Detect which cell encompasses the target text, then output its (x, y) center coordinate. 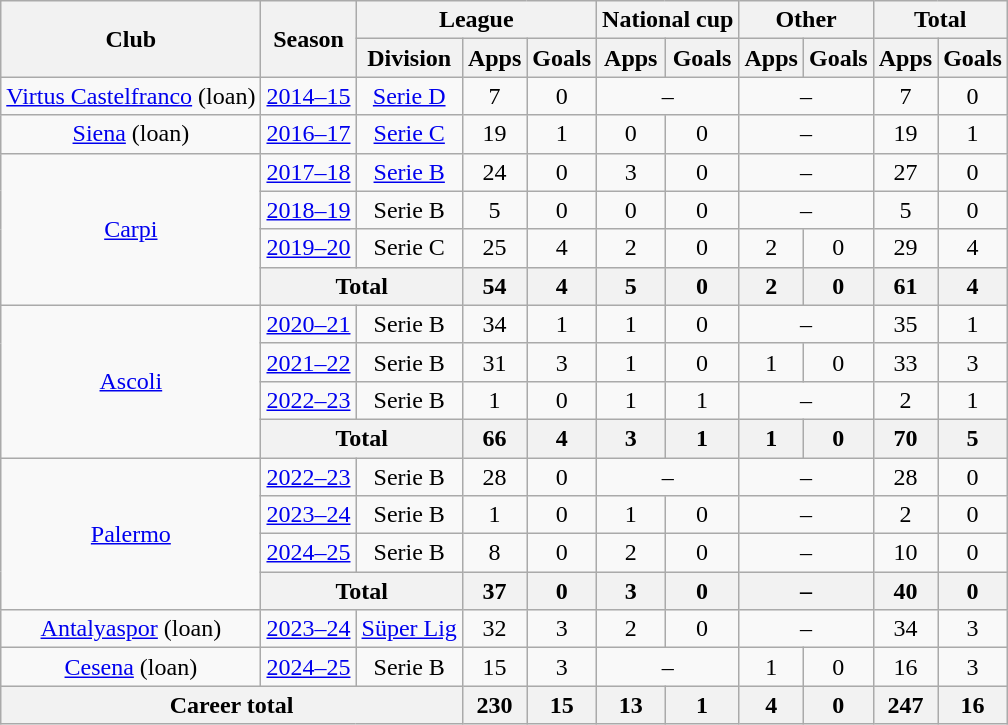
Ascoli (131, 381)
2020–21 (308, 324)
Süper Lig (409, 629)
37 (494, 591)
247 (905, 705)
Division (409, 58)
61 (905, 286)
Virtus Castelfranco (loan) (131, 96)
35 (905, 324)
25 (494, 248)
Carpi (131, 229)
230 (494, 705)
2017–18 (308, 172)
Season (308, 39)
70 (905, 438)
66 (494, 438)
24 (494, 172)
54 (494, 286)
8 (494, 553)
Cesena (loan) (131, 667)
Other (806, 20)
10 (905, 553)
Career total (232, 705)
2021–22 (308, 362)
27 (905, 172)
Antalyaspor (loan) (131, 629)
Palermo (131, 534)
Serie D (409, 96)
2018–19 (308, 210)
Club (131, 39)
Siena (loan) (131, 134)
National cup (668, 20)
31 (494, 362)
33 (905, 362)
2016–17 (308, 134)
29 (905, 248)
40 (905, 591)
2014–15 (308, 96)
32 (494, 629)
League (476, 20)
13 (631, 705)
2019–20 (308, 248)
